Identify which cell holds the provided text, then report its [x, y] central coordinate. 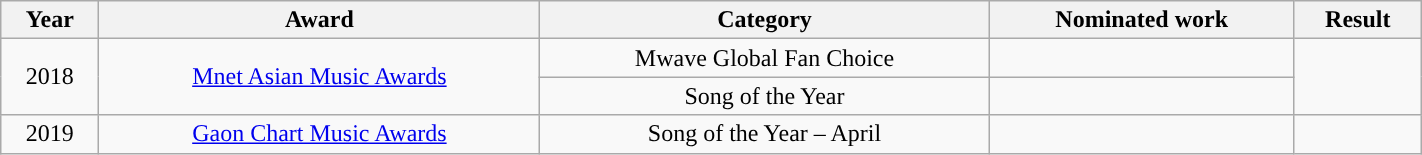
2018 [50, 77]
Year [50, 20]
Award [320, 20]
Song of the Year [764, 96]
Gaon Chart Music Awards [320, 134]
Mwave Global Fan Choice [764, 58]
Mnet Asian Music Awards [320, 77]
Song of the Year – April [764, 134]
Category [764, 20]
Nominated work [1142, 20]
Result [1358, 20]
2019 [50, 134]
